Search for the cell housing the specified text and yield its (x, y) center coordinate. 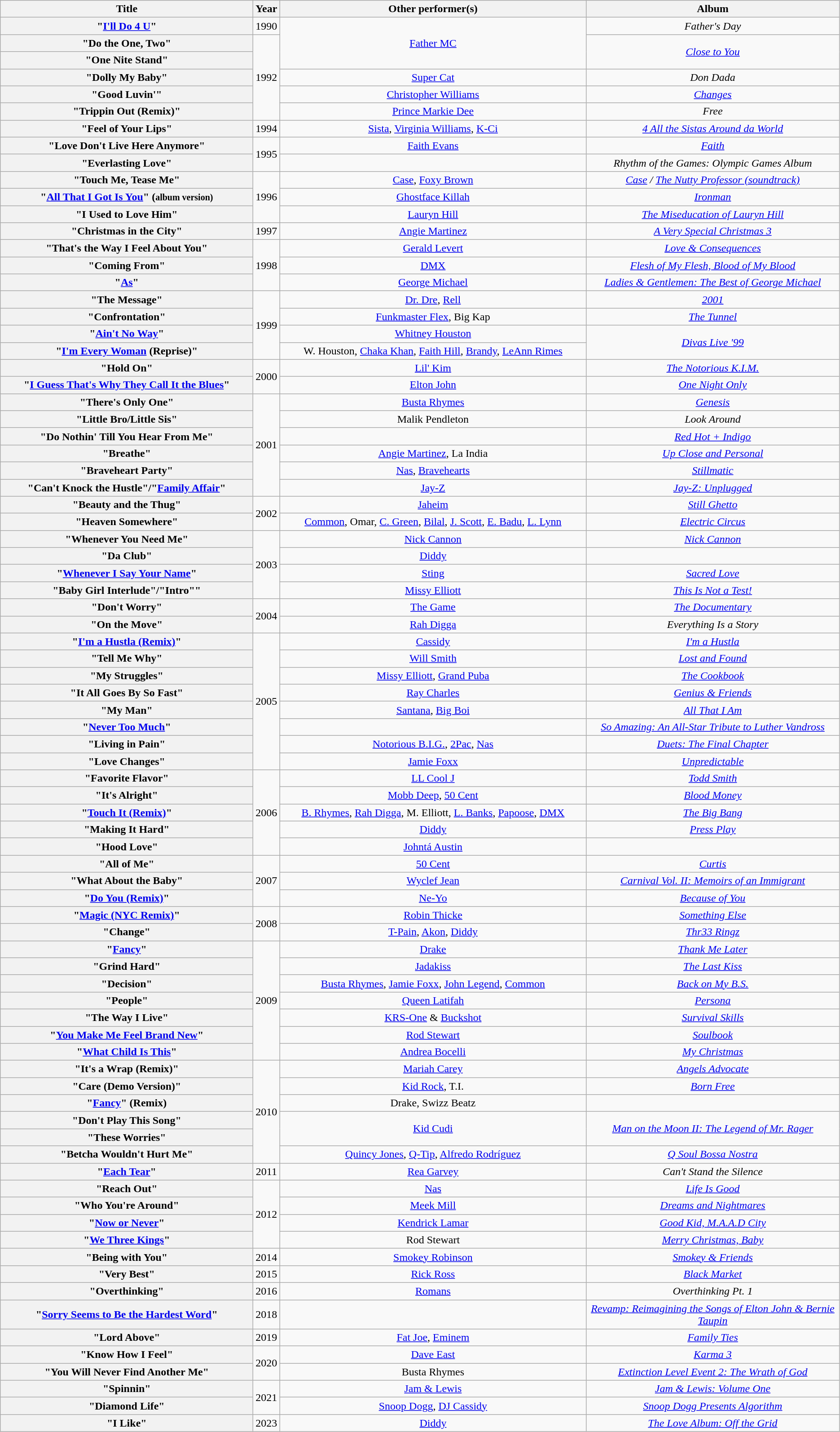
The Game (433, 607)
"Overthinking" (127, 1291)
All That I Am (713, 710)
"I'll Do 4 U" (127, 26)
Other performer(s) (433, 9)
Angie Martinez (433, 231)
"We Three Kings" (127, 1240)
Sista, Virginia Williams, K-Ci (433, 128)
Press Play (713, 830)
2011 (267, 1171)
Sting (433, 573)
One Night Only (713, 385)
50 Cent (433, 864)
"Ain't No Way" (127, 334)
DMX (433, 265)
"Beauty and the Thug" (127, 505)
"Betcha Wouldn't Hurt Me" (127, 1154)
Divas Live '99 (713, 342)
2018 (267, 1314)
1997 (267, 231)
2008 (267, 924)
Flesh of My Flesh, Blood of My Blood (713, 265)
"Do Nothin' Till You Hear From Me" (127, 436)
Snoop Dogg, DJ Cassidy (433, 1406)
Quincy Jones, Q-Tip, Alfredo Rodríguez (433, 1154)
Cassidy (433, 641)
Will Smith (433, 659)
"My Man" (127, 710)
W. Houston, Chaka Khan, Faith Hill, Brandy, LeAnn Rimes (433, 351)
Revamp: Reimagining the Songs of Elton John & Bernie Taupin (713, 1314)
The Notorious K.I.M. (713, 368)
1994 (267, 128)
Title (127, 9)
Nas (433, 1189)
Smokey Robinson (433, 1257)
"Da Club" (127, 556)
2002 (267, 513)
Persona (713, 1000)
"Favorite Flavor" (127, 778)
2010 (267, 1112)
2005 (267, 701)
Missy Elliott, Grand Puba (433, 676)
Life Is Good (713, 1189)
Born Free (713, 1086)
Stillmatic (713, 470)
Rick Ross (433, 1274)
T-Pain, Akon, Diddy (433, 932)
"Sorry Seems to Be the Hardest Word" (127, 1314)
2009 (267, 1000)
"Decision" (127, 983)
"Baby Girl Interlude"/"Intro"" (127, 590)
Meek Mill (433, 1206)
"It's a Wrap (Remix)" (127, 1069)
"Magic (NYC Remix)" (127, 915)
Fat Joe, Eminem (433, 1338)
Everything Is a Story (713, 624)
The Big Bang (713, 813)
1995 (267, 154)
The Last Kiss (713, 966)
Unpredictable (713, 761)
"Do the One, Two" (127, 43)
Genius & Friends (713, 693)
"As" (127, 283)
My Christmas (713, 1052)
"Dolly My Baby" (127, 77)
"There's Only One" (127, 402)
"Confrontation" (127, 317)
"Spinnin" (127, 1389)
"Whenever I Say Your Name" (127, 573)
Family Ties (713, 1338)
Genesis (713, 402)
Jam & Lewis (433, 1389)
"The Message" (127, 300)
Johntá Austin (433, 847)
Super Cat (433, 77)
"Trippin Out (Remix)" (127, 111)
Drake (433, 949)
Electric Circus (713, 522)
Angels Advocate (713, 1069)
"Touch Me, Tease Me" (127, 180)
Busta Rhymes, Jamie Foxx, John Legend, Common (433, 983)
"It All Goes By So Fast" (127, 693)
Back on My B.S. (713, 983)
Romans (433, 1291)
"Living in Pain" (127, 744)
2000 (267, 376)
2023 (267, 1423)
Jay-Z: Unplugged (713, 487)
Snoop Dogg Presents Algorithm (713, 1406)
2016 (267, 1291)
B. Rhymes, Rah Digga, M. Elliott, L. Banks, Papoose, DMX (433, 813)
Lost and Found (713, 659)
Red Hot + Indigo (713, 436)
Elton John (433, 385)
Rah Digga (433, 624)
Mariah Carey (433, 1069)
KRS-One & Buckshot (433, 1017)
Faith Evans (433, 146)
Ironman (713, 197)
Year (267, 9)
Notorious B.I.G., 2Pac, Nas (433, 744)
The Miseducation of Lauryn Hill (713, 214)
Jadakiss (433, 966)
Queen Latifah (433, 1000)
"I'm a Hustla (Remix)" (127, 641)
"On the Move" (127, 624)
1999 (267, 325)
1996 (267, 197)
George Michael (433, 283)
"Change" (127, 932)
Santana, Big Boi (433, 710)
Album (713, 9)
The Love Album: Off the Grid (713, 1423)
Thank Me Later (713, 949)
"All of Me" (127, 864)
Close to You (713, 52)
"Heaven Somewhere" (127, 522)
"Breathe" (127, 453)
2004 (267, 616)
"Each Tear" (127, 1171)
Nas, Bravehearts (433, 470)
Jamie Foxx (433, 761)
The Documentary (713, 607)
Mobb Deep, 50 Cent (433, 796)
"One Nite Stand" (127, 60)
Can't Stand the Silence (713, 1171)
Something Else (713, 915)
Thr33 Ringz (713, 932)
Kid Rock, T.I. (433, 1086)
1992 (267, 77)
"My Struggles" (127, 676)
Black Market (713, 1274)
"Good Luvin'" (127, 94)
Changes (713, 94)
Father's Day (713, 26)
Still Ghetto (713, 505)
Funkmaster Flex, Big Kap (433, 317)
Ne-Yo (433, 898)
2014 (267, 1257)
"Lord Above" (127, 1338)
Good Kid, M.A.A.D City (713, 1223)
"You Make Me Feel Brand New" (127, 1034)
"Being with You" (127, 1257)
Robin Thicke (433, 915)
"Tell Me Why" (127, 659)
Lauryn Hill (433, 214)
Drake, Swizz Beatz (433, 1103)
Jay-Z (433, 487)
Merry Christmas, Baby (713, 1240)
"Hood Love" (127, 847)
"I Guess That's Why They Call It the Blues" (127, 385)
"Grind Hard" (127, 966)
Missy Elliott (433, 590)
"You Will Never Find Another Me" (127, 1372)
Lil' Kim (433, 368)
"Now or Never" (127, 1223)
2003 (267, 565)
Angie Martinez, La India (433, 453)
Q Soul Bossa Nostra (713, 1154)
"All That I Got Is You" (album version) (127, 197)
"Making It Hard" (127, 830)
"What Child Is This" (127, 1052)
"It's Alright" (127, 796)
2006 (267, 813)
"Diamond Life" (127, 1406)
2007 (267, 881)
"That's the Way I Feel About You" (127, 248)
Common, Omar, C. Green, Bilal, J. Scott, E. Badu, L. Lynn (433, 522)
Rhythm of the Games: Olympic Games Album (713, 163)
"Whenever You Need Me" (127, 539)
A Very Special Christmas 3 (713, 231)
1998 (267, 265)
Sacred Love (713, 573)
"I Like" (127, 1423)
"Christmas in the City" (127, 231)
Rea Garvey (433, 1171)
"Coming From" (127, 265)
"What About the Baby" (127, 881)
Gerald Levert (433, 248)
Case, Foxy Brown (433, 180)
Curtis (713, 864)
"Fancy" (Remix) (127, 1103)
Malik Pendleton (433, 419)
"Feel of Your Lips" (127, 128)
Dave East (433, 1355)
Survival Skills (713, 1017)
2012 (267, 1214)
This Is Not a Test! (713, 590)
The Cookbook (713, 676)
Karma 3 (713, 1355)
"Never Too Much" (127, 727)
"Fancy" (127, 949)
Whitney Houston (433, 334)
Overthinking Pt. 1 (713, 1291)
Kid Cudi (433, 1129)
"Who You're Around" (127, 1206)
Carnival Vol. II: Memoirs of an Immigrant (713, 881)
"The Way I Live" (127, 1017)
"Can't Knock the Hustle"/"Family Affair" (127, 487)
"Care (Demo Version)" (127, 1086)
"Love Don't Live Here Anymore" (127, 146)
Up Close and Personal (713, 453)
"Love Changes" (127, 761)
"Very Best" (127, 1274)
LL Cool J (433, 778)
"Know How I Feel" (127, 1355)
Dreams and Nightmares (713, 1206)
Kendrick Lamar (433, 1223)
"Touch It (Remix)" (127, 813)
"I Used to Love Him" (127, 214)
Don Dada (713, 77)
Blood Money (713, 796)
"Do You (Remix)" (127, 898)
Ladies & Gentlemen: The Best of George Michael (713, 283)
Ray Charles (433, 693)
2021 (267, 1397)
Father MC (433, 43)
The Tunnel (713, 317)
Jaheim (433, 505)
Case / The Nutty Professor (soundtrack) (713, 180)
Extinction Level Event 2: The Wrath of God (713, 1372)
Duets: The Final Chapter (713, 744)
Christopher Williams (433, 94)
Prince Markie Dee (433, 111)
"I'm Every Woman (Reprise)" (127, 351)
2019 (267, 1338)
"Little Bro/Little Sis" (127, 419)
Faith (713, 146)
2015 (267, 1274)
Look Around (713, 419)
Free (713, 111)
Ghostface Killah (433, 197)
Love & Consequences (713, 248)
"People" (127, 1000)
Because of You (713, 898)
Andrea Bocelli (433, 1052)
1990 (267, 26)
Soulbook (713, 1034)
"Don't Worry" (127, 607)
Smokey & Friends (713, 1257)
"Braveheart Party" (127, 470)
Wyclef Jean (433, 881)
"Everlasting Love" (127, 163)
Todd Smith (713, 778)
"Reach Out" (127, 1189)
"Don't Play This Song" (127, 1120)
Man on the Moon II: The Legend of Mr. Rager (713, 1129)
Dr. Dre, Rell (433, 300)
"These Worries" (127, 1137)
2020 (267, 1363)
I'm a Hustla (713, 641)
So Amazing: An All-Star Tribute to Luther Vandross (713, 727)
Jam & Lewis: Volume One (713, 1389)
4 All the Sistas Around da World (713, 128)
"Hold On" (127, 368)
